Find where the given text appears and provide that cell's center as [x, y] coordinate. 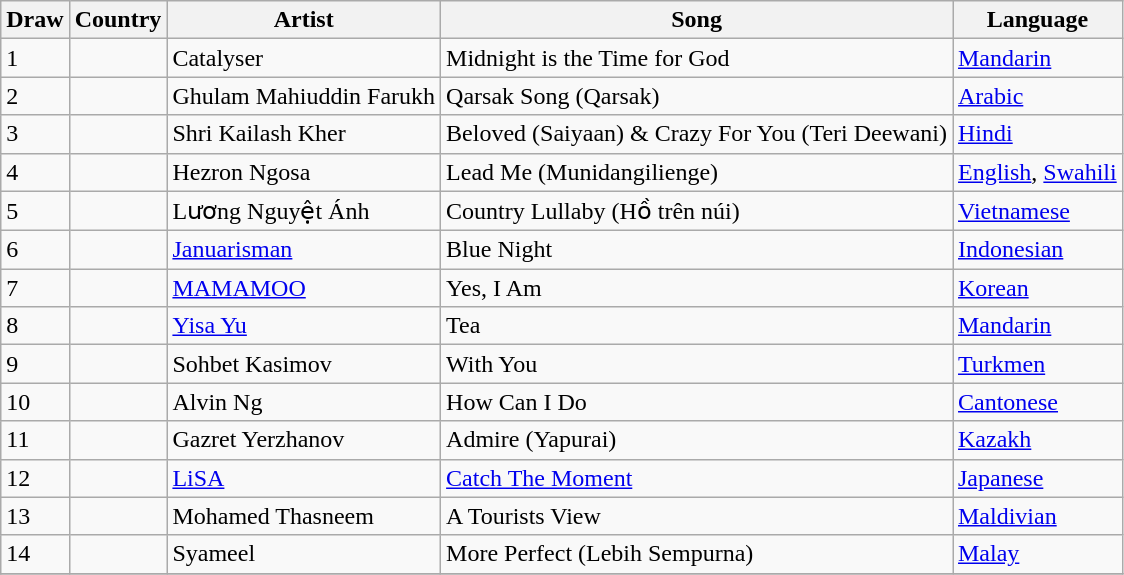
Mohamed Thasneem [304, 516]
Country [118, 20]
Maldivian [1037, 516]
2 [35, 96]
Indonesian [1037, 250]
Hindi [1037, 134]
Draw [35, 20]
Turkmen [1037, 364]
Japanese [1037, 478]
MAMAMOO [304, 288]
10 [35, 402]
Lead Me (Munidangilienge) [697, 172]
Malay [1037, 554]
Song [697, 20]
Kazakh [1037, 440]
4 [35, 172]
Qarsak Song (Qarsak) [697, 96]
How Can I Do [697, 402]
Blue Night [697, 250]
Lương Nguyệt Ánh [304, 211]
5 [35, 211]
Cantonese [1037, 402]
Hezron Ngosa [304, 172]
6 [35, 250]
8 [35, 326]
Ghulam Mahiuddin Farukh [304, 96]
Yisa Yu [304, 326]
English, Swahili [1037, 172]
14 [35, 554]
Vietnamese [1037, 211]
Januarisman [304, 250]
12 [35, 478]
11 [35, 440]
With You [697, 364]
Arabic [1037, 96]
Language [1037, 20]
Shri Kailash Kher [304, 134]
7 [35, 288]
LiSA [304, 478]
A Tourists View [697, 516]
Midnight is the Time for God [697, 58]
3 [35, 134]
Artist [304, 20]
1 [35, 58]
Yes, I Am [697, 288]
Country Lullaby (Hồ trên núi) [697, 211]
Sohbet Kasimov [304, 364]
Gazret Yerzhanov [304, 440]
Catch The Moment [697, 478]
Catalyser [304, 58]
Syameel [304, 554]
Alvin Ng [304, 402]
13 [35, 516]
More Perfect (Lebih Sempurna) [697, 554]
9 [35, 364]
Korean [1037, 288]
Admire (Yapurai) [697, 440]
Tea [697, 326]
Beloved (Saiyaan) & Crazy For You (Teri Deewani) [697, 134]
